Pinpoint the cell where the given text exists, returning its [x, y] midpoint coordinate. 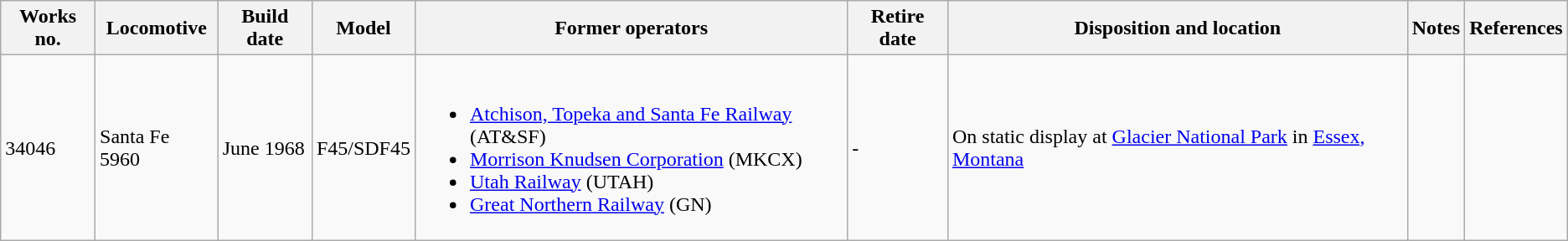
Disposition and location [1178, 28]
Model [364, 28]
Notes [1436, 28]
June 1968 [265, 147]
F45/SDF45 [364, 147]
Former operators [631, 28]
On static display at Glacier National Park in Essex, Montana [1178, 147]
Works no. [49, 28]
Locomotive [157, 28]
Santa Fe 5960 [157, 147]
34046 [49, 147]
References [1516, 28]
- [898, 147]
Retire date [898, 28]
Atchison, Topeka and Santa Fe Railway (AT&SF)Morrison Knudsen Corporation (MKCX)Utah Railway (UTAH)Great Northern Railway (GN) [631, 147]
Build date [265, 28]
